Scan for the cell matching the given text and deliver its (x, y) coordinate at center. 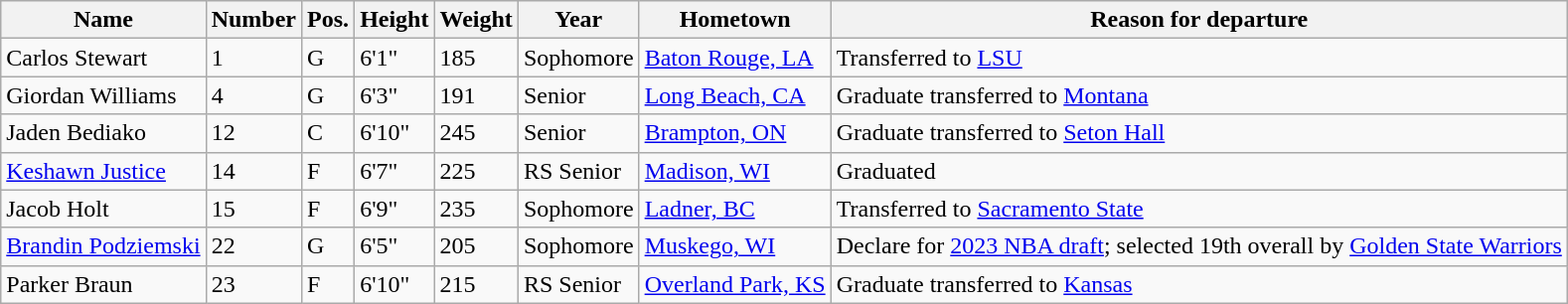
22 (253, 246)
Parker Braun (103, 284)
Long Beach, CA (735, 95)
6'1" (394, 58)
6'9" (394, 209)
Number (253, 20)
Pos. (328, 20)
Hometown (735, 20)
225 (476, 171)
Madison, WI (735, 171)
Brampton, ON (735, 133)
Transferred to LSU (1198, 58)
6'3" (394, 95)
12 (253, 133)
Graduate transferred to Kansas (1198, 284)
6'7" (394, 171)
Jacob Holt (103, 209)
Brandin Podziemski (103, 246)
Weight (476, 20)
191 (476, 95)
Reason for departure (1198, 20)
6'5" (394, 246)
14 (253, 171)
Graduated (1198, 171)
Baton Rouge, LA (735, 58)
23 (253, 284)
C (328, 133)
Giordan Williams (103, 95)
205 (476, 246)
Overland Park, KS (735, 284)
Year (578, 20)
Graduate transferred to Seton Hall (1198, 133)
Jaden Bediako (103, 133)
Height (394, 20)
4 (253, 95)
215 (476, 284)
235 (476, 209)
Carlos Stewart (103, 58)
Muskego, WI (735, 246)
Name (103, 20)
Keshawn Justice (103, 171)
245 (476, 133)
15 (253, 209)
Declare for 2023 NBA draft; selected 19th overall by Golden State Warriors (1198, 246)
Ladner, BC (735, 209)
Transferred to Sacramento State (1198, 209)
Graduate transferred to Montana (1198, 95)
1 (253, 58)
185 (476, 58)
